Scan for the cell matching the given text and deliver its [x, y] coordinate at center. 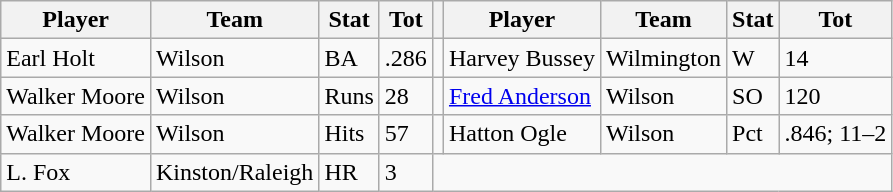
57 [406, 134]
L. Fox [76, 172]
28 [406, 96]
Runs [349, 96]
.846; 11–2 [836, 134]
Fred Anderson [522, 96]
Kinston/Raleigh [234, 172]
.286 [406, 58]
BA [349, 58]
Pct [753, 134]
120 [836, 96]
Hatton Ogle [522, 134]
HR [349, 172]
SO [753, 96]
14 [836, 58]
Harvey Bussey [522, 58]
Wilmington [663, 58]
3 [406, 172]
Earl Holt [76, 58]
Hits [349, 134]
W [753, 58]
